Detect which cell encompasses the target text, then output its (X, Y) center coordinate. 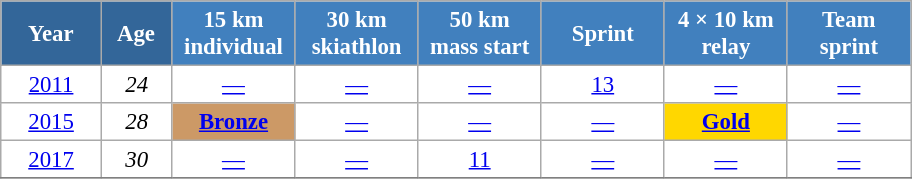
30 (136, 160)
15 km individual (234, 34)
4 × 10 km relay (726, 34)
50 km mass start (480, 34)
2017 (52, 160)
13 (602, 85)
Team sprint (848, 34)
2015 (52, 122)
24 (136, 85)
Gold (726, 122)
Year (52, 34)
28 (136, 122)
2011 (52, 85)
Sprint (602, 34)
Bronze (234, 122)
11 (480, 160)
Age (136, 34)
30 km skiathlon (356, 34)
